For the text-containing cell, return its midpoint in (x, y) coordinate format. 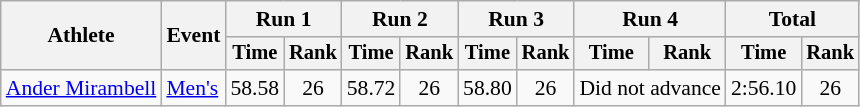
Men's (193, 88)
Run 2 (400, 19)
Run 3 (516, 19)
58.80 (488, 88)
Ander Mirambell (82, 88)
58.72 (372, 88)
Did not advance (650, 88)
Total (792, 19)
Athlete (82, 36)
2:56.10 (764, 88)
Run 1 (283, 19)
58.58 (254, 88)
Event (193, 36)
Run 4 (650, 19)
